Find where the given text appears and provide that cell's center as [X, Y] coordinate. 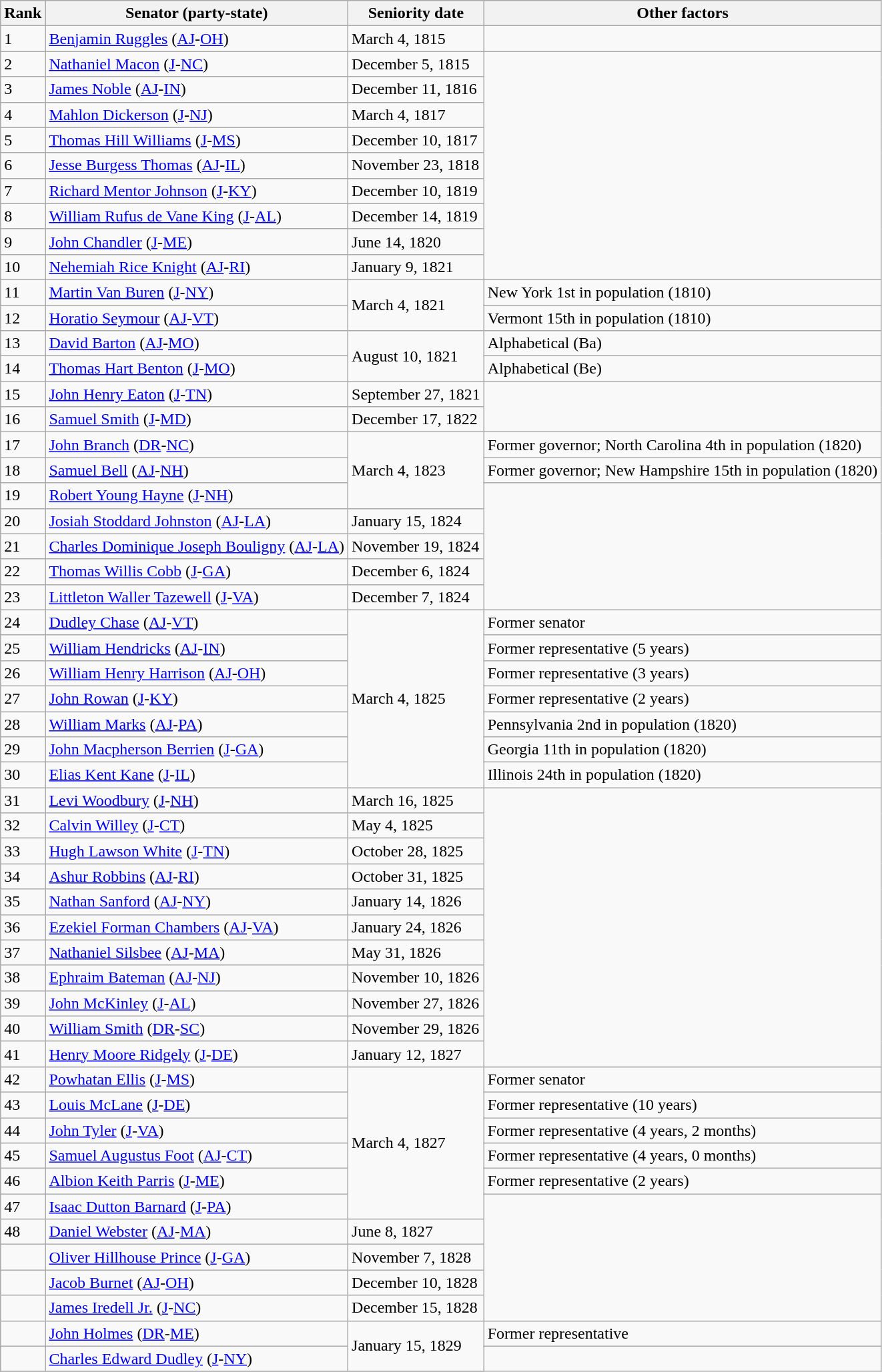
Other factors [683, 13]
30 [23, 775]
28 [23, 724]
48 [23, 1232]
June 14, 1820 [416, 241]
October 31, 1825 [416, 876]
2 [23, 64]
December 10, 1817 [416, 140]
Richard Mentor Johnson (J-KY) [197, 191]
Nathaniel Macon (J-NC) [197, 64]
March 4, 1817 [416, 115]
Charles Edward Dudley (J-NY) [197, 1359]
May 31, 1826 [416, 952]
Former governor; New Hampshire 15th in population (1820) [683, 470]
25 [23, 648]
45 [23, 1156]
Former representative (3 years) [683, 673]
10 [23, 267]
27 [23, 698]
Senator (party-state) [197, 13]
September 27, 1821 [416, 394]
Former representative (5 years) [683, 648]
Henry Moore Ridgely (J-DE) [197, 1054]
Nehemiah Rice Knight (AJ-RI) [197, 267]
January 12, 1827 [416, 1054]
19 [23, 496]
44 [23, 1131]
Martin Van Buren (J-NY) [197, 292]
March 4, 1815 [416, 39]
Isaac Dutton Barnard (J-PA) [197, 1207]
November 19, 1824 [416, 546]
William Hendricks (AJ-IN) [197, 648]
Samuel Bell (AJ-NH) [197, 470]
Vermont 15th in population (1810) [683, 318]
12 [23, 318]
Ephraim Bateman (AJ-NJ) [197, 978]
20 [23, 521]
William Smith (DR-SC) [197, 1028]
Alphabetical (Ba) [683, 344]
8 [23, 216]
Nathaniel Silsbee (AJ-MA) [197, 952]
1 [23, 39]
John Branch (DR-NC) [197, 445]
Alphabetical (Be) [683, 369]
Thomas Hart Benton (J-MO) [197, 369]
November 23, 1818 [416, 165]
35 [23, 902]
3 [23, 89]
34 [23, 876]
Horatio Seymour (AJ-VT) [197, 318]
9 [23, 241]
December 7, 1824 [416, 597]
Seniority date [416, 13]
4 [23, 115]
16 [23, 420]
December 10, 1828 [416, 1283]
Samuel Smith (J-MD) [197, 420]
William Marks (AJ-PA) [197, 724]
John Rowan (J-KY) [197, 698]
43 [23, 1105]
47 [23, 1207]
John Henry Eaton (J-TN) [197, 394]
David Barton (AJ-MO) [197, 344]
Charles Dominique Joseph Bouligny (AJ-LA) [197, 546]
November 7, 1828 [416, 1257]
23 [23, 597]
January 9, 1821 [416, 267]
Pennsylvania 2nd in population (1820) [683, 724]
James Iredell Jr. (J-NC) [197, 1308]
December 6, 1824 [416, 572]
John Chandler (J-ME) [197, 241]
39 [23, 1003]
December 14, 1819 [416, 216]
46 [23, 1181]
14 [23, 369]
December 15, 1828 [416, 1308]
Former representative (10 years) [683, 1105]
January 15, 1829 [416, 1346]
Littleton Waller Tazewell (J-VA) [197, 597]
Powhatan Ellis (J-MS) [197, 1079]
26 [23, 673]
36 [23, 927]
Former representative (4 years, 2 months) [683, 1131]
15 [23, 394]
October 28, 1825 [416, 851]
March 4, 1825 [416, 698]
March 4, 1823 [416, 470]
Former representative [683, 1333]
5 [23, 140]
Benjamin Ruggles (AJ-OH) [197, 39]
May 4, 1825 [416, 826]
John Tyler (J-VA) [197, 1131]
John McKinley (J-AL) [197, 1003]
December 11, 1816 [416, 89]
Ashur Robbins (AJ-RI) [197, 876]
24 [23, 622]
Daniel Webster (AJ-MA) [197, 1232]
37 [23, 952]
William Henry Harrison (AJ-OH) [197, 673]
Elias Kent Kane (J-IL) [197, 775]
January 14, 1826 [416, 902]
40 [23, 1028]
November 10, 1826 [416, 978]
Josiah Stoddard Johnston (AJ-LA) [197, 521]
Nathan Sanford (AJ-NY) [197, 902]
Georgia 11th in population (1820) [683, 750]
7 [23, 191]
Illinois 24th in population (1820) [683, 775]
Thomas Hill Williams (J-MS) [197, 140]
John Holmes (DR-ME) [197, 1333]
Robert Young Hayne (J-NH) [197, 496]
November 29, 1826 [416, 1028]
Jacob Burnet (AJ-OH) [197, 1283]
William Rufus de Vane King (J-AL) [197, 216]
32 [23, 826]
31 [23, 800]
January 24, 1826 [416, 927]
August 10, 1821 [416, 356]
Mahlon Dickerson (J-NJ) [197, 115]
Former representative (4 years, 0 months) [683, 1156]
Albion Keith Parris (J-ME) [197, 1181]
6 [23, 165]
March 4, 1821 [416, 305]
42 [23, 1079]
December 10, 1819 [416, 191]
Hugh Lawson White (J-TN) [197, 851]
Calvin Willey (J-CT) [197, 826]
Dudley Chase (AJ-VT) [197, 622]
Ezekiel Forman Chambers (AJ-VA) [197, 927]
11 [23, 292]
December 5, 1815 [416, 64]
13 [23, 344]
November 27, 1826 [416, 1003]
29 [23, 750]
18 [23, 470]
Former governor; North Carolina 4th in population (1820) [683, 445]
38 [23, 978]
James Noble (AJ-IN) [197, 89]
New York 1st in population (1810) [683, 292]
Thomas Willis Cobb (J-GA) [197, 572]
Louis McLane (J-DE) [197, 1105]
January 15, 1824 [416, 521]
Oliver Hillhouse Prince (J-GA) [197, 1257]
17 [23, 445]
Levi Woodbury (J-NH) [197, 800]
41 [23, 1054]
Rank [23, 13]
March 16, 1825 [416, 800]
Samuel Augustus Foot (AJ-CT) [197, 1156]
21 [23, 546]
March 4, 1827 [416, 1143]
22 [23, 572]
33 [23, 851]
December 17, 1822 [416, 420]
John Macpherson Berrien (J-GA) [197, 750]
Jesse Burgess Thomas (AJ-IL) [197, 165]
June 8, 1827 [416, 1232]
